Return (X, Y) of the center of cell containing provided text 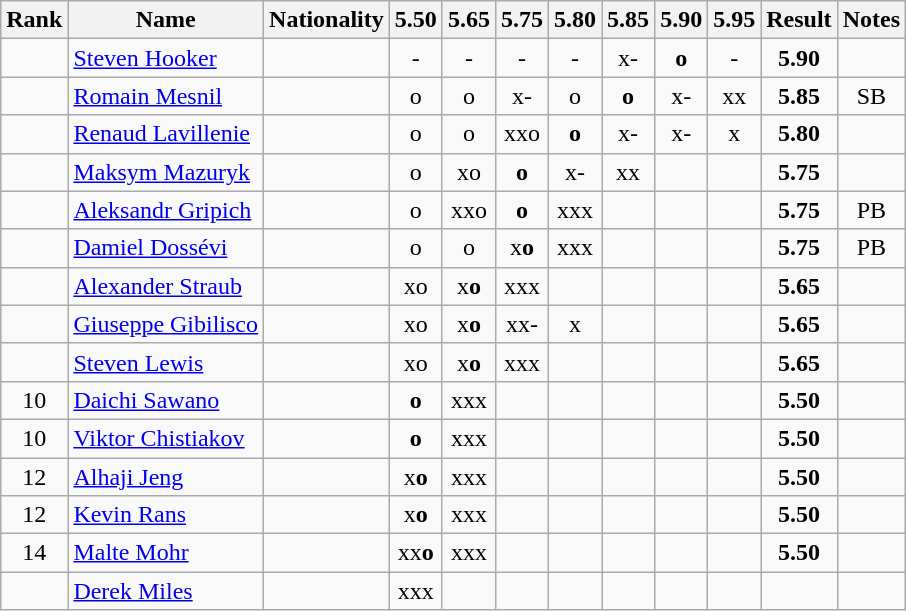
Alexander Straub (166, 286)
Alhaji Jeng (166, 477)
Renaud Lavillenie (166, 134)
xx- (522, 324)
Nationality (327, 20)
Rank (34, 20)
Steven Lewis (166, 362)
Maksym Mazuryk (166, 172)
Aleksandr Gripich (166, 210)
Result (799, 20)
Giuseppe Gibilisco (166, 324)
Daichi Sawano (166, 400)
Malte Mohr (166, 553)
Romain Mesnil (166, 96)
14 (34, 553)
Steven Hooker (166, 58)
Damiel Dossévi (166, 248)
SB (871, 96)
Name (166, 20)
Viktor Chistiakov (166, 438)
Kevin Rans (166, 515)
Derek Miles (166, 591)
Notes (871, 20)
5.95 (734, 20)
